Detect which cell encompasses the target text, then output its (X, Y) center coordinate. 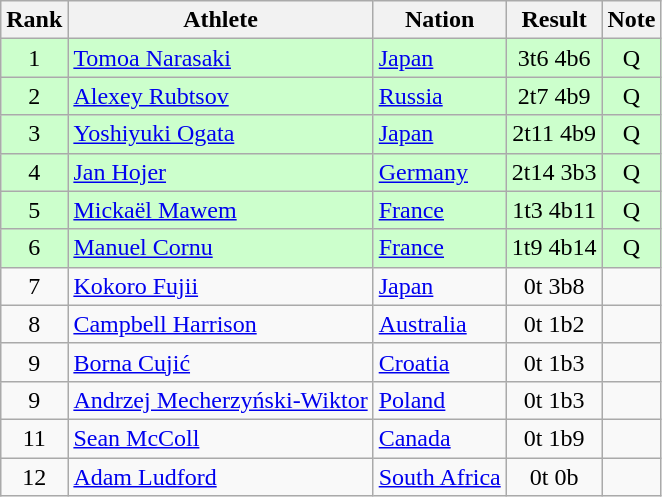
2t7 4b9 (554, 96)
Tomoa Narasaki (220, 58)
Result (554, 20)
12 (34, 477)
Canada (440, 438)
Alexey Rubtsov (220, 96)
South Africa (440, 477)
Campbell Harrison (220, 324)
0t 1b2 (554, 324)
2t14 3b3 (554, 172)
2t11 4b9 (554, 134)
1t3 4b11 (554, 210)
Croatia (440, 362)
Germany (440, 172)
Sean McColl (220, 438)
7 (34, 286)
Manuel Cornu (220, 248)
4 (34, 172)
Adam Ludford (220, 477)
6 (34, 248)
11 (34, 438)
3t6 4b6 (554, 58)
0t 1b9 (554, 438)
Andrzej Mecherzyński-Wiktor (220, 400)
Athlete (220, 20)
8 (34, 324)
Yoshiyuki Ogata (220, 134)
Note (632, 20)
Jan Hojer (220, 172)
2 (34, 96)
Kokoro Fujii (220, 286)
Poland (440, 400)
Australia (440, 324)
0t 0b (554, 477)
3 (34, 134)
1t9 4b14 (554, 248)
Mickaël Mawem (220, 210)
Nation (440, 20)
Russia (440, 96)
Borna Cujić (220, 362)
0t 3b8 (554, 286)
5 (34, 210)
Rank (34, 20)
1 (34, 58)
